Find where the given text appears and provide that cell's center as (x, y) coordinate. 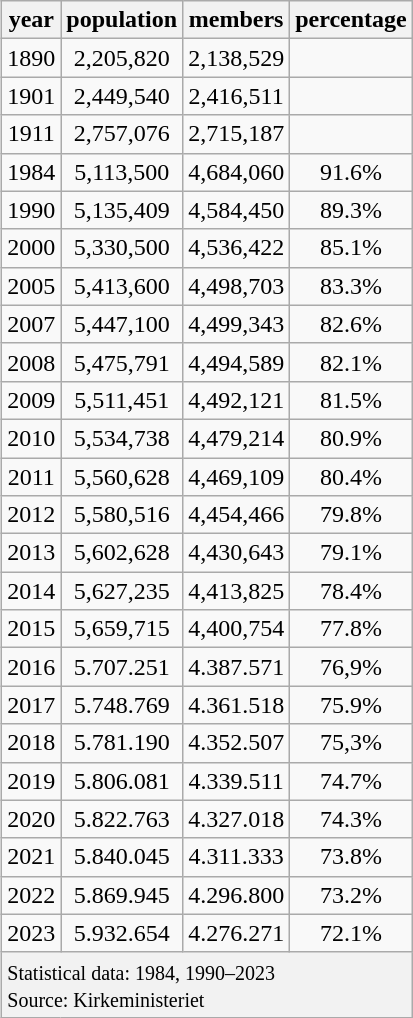
2018 (32, 743)
4.311.333 (236, 857)
2019 (32, 781)
82.1% (352, 362)
2017 (32, 705)
2,138,529 (236, 58)
percentage (352, 20)
2016 (32, 667)
85.1% (352, 248)
5,113,500 (122, 172)
5.748.769 (122, 705)
4.352.507 (236, 743)
2015 (32, 629)
4,430,643 (236, 553)
4,584,450 (236, 210)
2,449,540 (122, 96)
1984 (32, 172)
5,627,235 (122, 591)
1890 (32, 58)
2,715,187 (236, 134)
4.276.271 (236, 933)
2013 (32, 553)
1990 (32, 210)
5,580,516 (122, 515)
2007 (32, 324)
82.6% (352, 324)
5,447,100 (122, 324)
75.9% (352, 705)
75,3% (352, 743)
89.3% (352, 210)
4,536,422 (236, 248)
4.387.571 (236, 667)
83.3% (352, 286)
73.2% (352, 895)
2008 (32, 362)
2,416,511 (236, 96)
2000 (32, 248)
4.361.518 (236, 705)
2023 (32, 933)
81.5% (352, 400)
2009 (32, 400)
4,400,754 (236, 629)
Statistical data: 1984, 1990–2023Source: Kirkeministeriet (207, 984)
5,602,628 (122, 553)
5.707.251 (122, 667)
5,659,715 (122, 629)
4.327.018 (236, 819)
5,534,738 (122, 438)
2014 (32, 591)
80.4% (352, 477)
5,413,600 (122, 286)
2,205,820 (122, 58)
5.840.045 (122, 857)
4,413,825 (236, 591)
2022 (32, 895)
4,479,214 (236, 438)
4.296.800 (236, 895)
5.781.190 (122, 743)
2011 (32, 477)
74.3% (352, 819)
2020 (32, 819)
2005 (32, 286)
80.9% (352, 438)
4,469,109 (236, 477)
4.339.511 (236, 781)
2021 (32, 857)
76,9% (352, 667)
4,492,121 (236, 400)
2012 (32, 515)
5.869.945 (122, 895)
4,494,589 (236, 362)
74.7% (352, 781)
79.8% (352, 515)
5.932.654 (122, 933)
5,511,451 (122, 400)
5,330,500 (122, 248)
5.822.763 (122, 819)
78.4% (352, 591)
2,757,076 (122, 134)
2010 (32, 438)
72.1% (352, 933)
4,684,060 (236, 172)
5,135,409 (122, 210)
5,475,791 (122, 362)
4,499,343 (236, 324)
77.8% (352, 629)
population (122, 20)
4,498,703 (236, 286)
5,560,628 (122, 477)
79.1% (352, 553)
members (236, 20)
1901 (32, 96)
year (32, 20)
91.6% (352, 172)
4,454,466 (236, 515)
1911 (32, 134)
73.8% (352, 857)
5.806.081 (122, 781)
